Find where the given text appears and provide that cell's center as (x, y) coordinate. 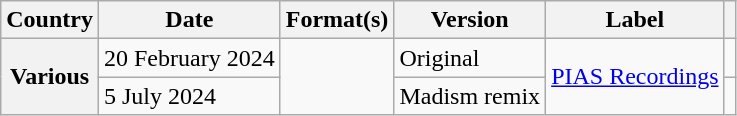
Version (470, 20)
Country (50, 20)
Madism remix (470, 96)
Original (470, 58)
Label (635, 20)
Date (189, 20)
5 July 2024 (189, 96)
Various (50, 77)
20 February 2024 (189, 58)
Format(s) (337, 20)
PIAS Recordings (635, 77)
